Determine the [x, y] coordinate at the center of the cell enclosing the given text.  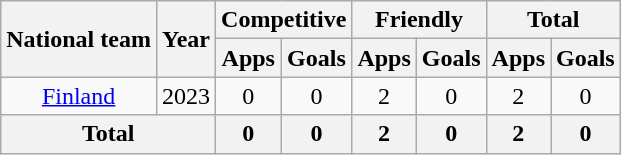
Competitive [284, 20]
National team [79, 39]
Friendly [419, 20]
2023 [186, 96]
Year [186, 39]
Finland [79, 96]
